Search for the cell housing the specified text and yield its (x, y) center coordinate. 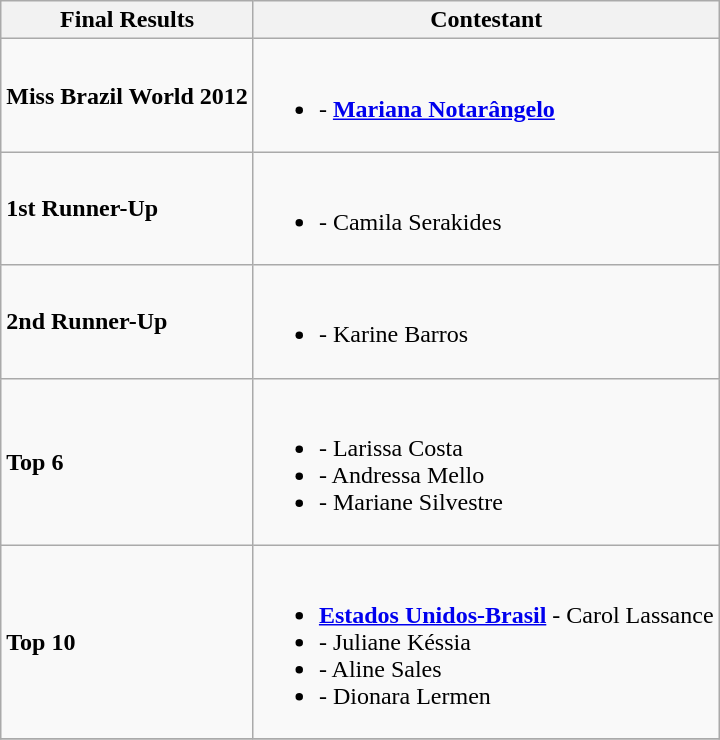
2nd Runner-Up (128, 322)
Estados Unidos-Brasil - Carol Lassance - Juliane Késsia - Aline Sales - Dionara Lermen (486, 642)
Miss Brazil World 2012 (128, 96)
1st Runner-Up (128, 208)
Top 6 (128, 462)
Contestant (486, 20)
- Larissa Costa - Andressa Mello - Mariane Silvestre (486, 462)
Top 10 (128, 642)
- Camila Serakides (486, 208)
- Karine Barros (486, 322)
- Mariana Notarângelo (486, 96)
Final Results (128, 20)
